Pinpoint the cell where the given text exists, returning its [x, y] midpoint coordinate. 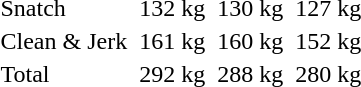
161 kg [172, 41]
160 kg [250, 41]
